Return (X, Y) of the center of cell containing provided text 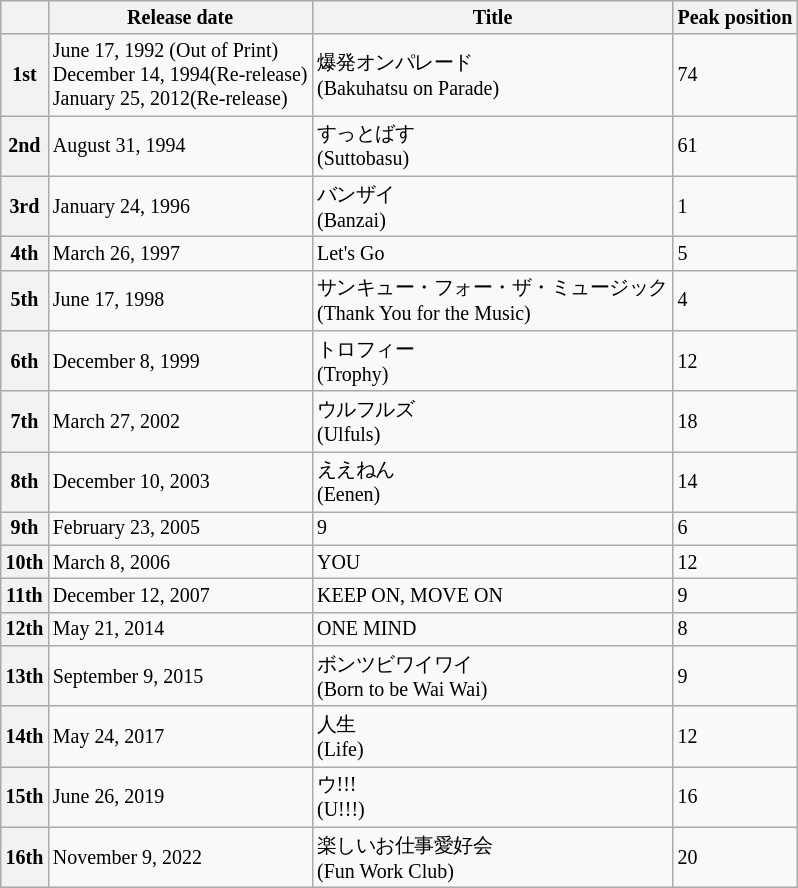
June 17, 1998 (180, 300)
January 24, 1996 (180, 206)
June 26, 2019 (180, 797)
1 (735, 206)
December 8, 1999 (180, 361)
Title (492, 18)
7th (24, 421)
August 31, 1994 (180, 146)
March 8, 2006 (180, 562)
バンザイ(Banzai) (492, 206)
16th (24, 858)
May 24, 2017 (180, 737)
September 9, 2015 (180, 676)
4th (24, 254)
楽しいお仕事愛好会(Fun Work Club) (492, 858)
December 10, 2003 (180, 482)
12th (24, 630)
6 (735, 528)
18 (735, 421)
2nd (24, 146)
爆発オンパレード(Bakuhatsu on Parade) (492, 76)
13th (24, 676)
Release date (180, 18)
16 (735, 797)
人生(Life) (492, 737)
74 (735, 76)
Let's Go (492, 254)
May 21, 2014 (180, 630)
November 9, 2022 (180, 858)
8 (735, 630)
11th (24, 596)
February 23, 2005 (180, 528)
KEEP ON, MOVE ON (492, 596)
5th (24, 300)
14 (735, 482)
9th (24, 528)
YOU (492, 562)
4 (735, 300)
March 27, 2002 (180, 421)
ボンツビワイワイ(Born to be Wai Wai) (492, 676)
14th (24, 737)
ウルフルズ(Ulfuls) (492, 421)
June 17, 1992 (Out of Print)December 14, 1994(Re-release)January 25, 2012(Re-release) (180, 76)
8th (24, 482)
61 (735, 146)
6th (24, 361)
10th (24, 562)
ウ!!!(U!!!) (492, 797)
トロフィー(Trophy) (492, 361)
20 (735, 858)
December 12, 2007 (180, 596)
サンキュー・フォー・ザ・ミュージック(Thank You for the Music) (492, 300)
すっとばす(Suttobasu) (492, 146)
ええねん(Eenen) (492, 482)
Peak position (735, 18)
March 26, 1997 (180, 254)
3rd (24, 206)
1st (24, 76)
5 (735, 254)
15th (24, 797)
ONE MIND (492, 630)
